Identify which cell holds the provided text, then report its [X, Y] central coordinate. 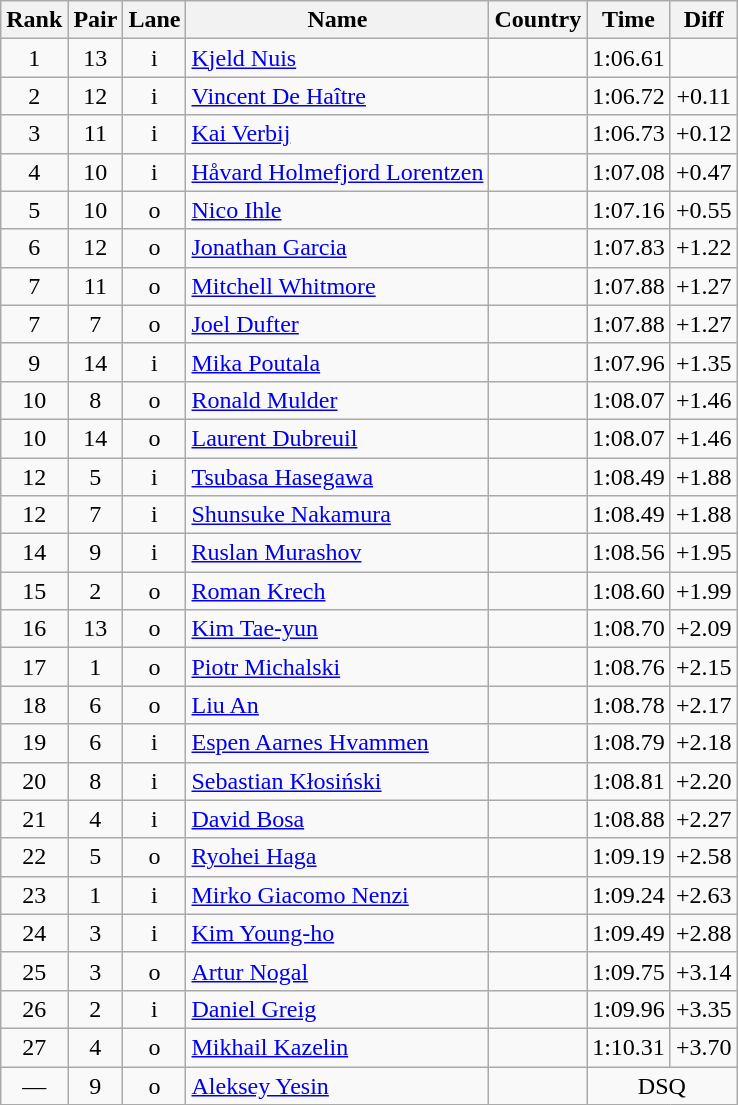
1:10.31 [629, 1047]
Country [538, 20]
24 [34, 933]
25 [34, 971]
+2.09 [704, 629]
+3.70 [704, 1047]
Liu An [338, 705]
Ryohei Haga [338, 857]
+0.11 [704, 96]
Kim Tae-yun [338, 629]
Kai Verbij [338, 134]
Kjeld Nuis [338, 58]
Piotr Michalski [338, 667]
1:08.76 [629, 667]
1:09.19 [629, 857]
Espen Aarnes Hvammen [338, 743]
27 [34, 1047]
Joel Dufter [338, 324]
1:09.96 [629, 1009]
1:08.81 [629, 781]
Mitchell Whitmore [338, 286]
17 [34, 667]
Vincent De Haître [338, 96]
1:06.73 [629, 134]
Artur Nogal [338, 971]
+1.95 [704, 553]
1:08.56 [629, 553]
1:08.88 [629, 819]
Rank [34, 20]
23 [34, 895]
Shunsuke Nakamura [338, 515]
Sebastian Kłosiński [338, 781]
Laurent Dubreuil [338, 438]
1:06.72 [629, 96]
+2.58 [704, 857]
21 [34, 819]
19 [34, 743]
Pair [96, 20]
Jonathan Garcia [338, 248]
+2.15 [704, 667]
Kim Young-ho [338, 933]
Nico Ihle [338, 210]
26 [34, 1009]
1:07.16 [629, 210]
1:08.78 [629, 705]
+2.88 [704, 933]
Mirko Giacomo Nenzi [338, 895]
Diff [704, 20]
1:08.60 [629, 591]
1:07.83 [629, 248]
Mika Poutala [338, 362]
+1.35 [704, 362]
+0.12 [704, 134]
Mikhail Kazelin [338, 1047]
+2.20 [704, 781]
+2.18 [704, 743]
Tsubasa Hasegawa [338, 477]
DSQ [662, 1085]
+2.27 [704, 819]
18 [34, 705]
— [34, 1085]
Lane [154, 20]
+0.47 [704, 172]
+1.99 [704, 591]
1:09.49 [629, 933]
1:08.79 [629, 743]
15 [34, 591]
1:07.08 [629, 172]
Ruslan Murashov [338, 553]
22 [34, 857]
+2.63 [704, 895]
1:08.70 [629, 629]
Ronald Mulder [338, 400]
20 [34, 781]
Aleksey Yesin [338, 1085]
Time [629, 20]
Name [338, 20]
1:06.61 [629, 58]
+3.14 [704, 971]
+0.55 [704, 210]
+1.22 [704, 248]
David Bosa [338, 819]
Roman Krech [338, 591]
1:07.96 [629, 362]
+2.17 [704, 705]
Håvard Holmefjord Lorentzen [338, 172]
1:09.75 [629, 971]
1:09.24 [629, 895]
16 [34, 629]
+3.35 [704, 1009]
Daniel Greig [338, 1009]
